Pinpoint the cell where the given text exists, returning its [X, Y] midpoint coordinate. 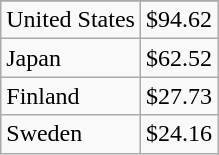
$27.73 [178, 96]
Finland [71, 96]
Japan [71, 58]
$24.16 [178, 134]
$62.52 [178, 58]
$94.62 [178, 20]
United States [71, 20]
Sweden [71, 134]
